From the cell containing the given text, extract its center point as [x, y] coordinate. 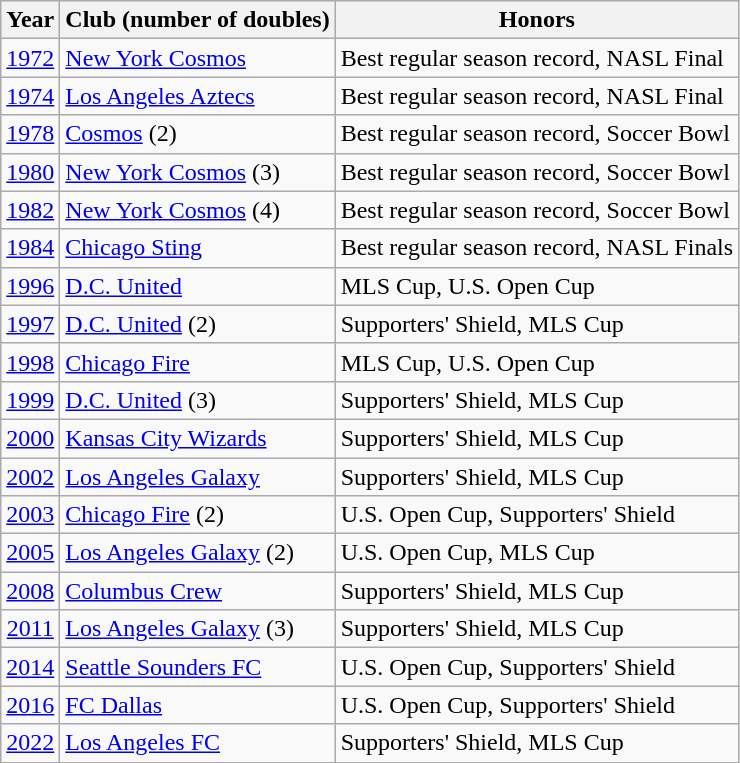
Chicago Fire (2) [198, 515]
New York Cosmos (4) [198, 210]
2000 [30, 438]
2016 [30, 705]
2003 [30, 515]
Los Angeles Galaxy (3) [198, 629]
Kansas City Wizards [198, 438]
Los Angeles FC [198, 743]
Los Angeles Aztecs [198, 96]
Chicago Sting [198, 248]
Los Angeles Galaxy (2) [198, 553]
Honors [536, 20]
Chicago Fire [198, 362]
1972 [30, 58]
New York Cosmos (3) [198, 172]
Cosmos (2) [198, 134]
1997 [30, 324]
Columbus Crew [198, 591]
1978 [30, 134]
Year [30, 20]
U.S. Open Cup, MLS Cup [536, 553]
1984 [30, 248]
1998 [30, 362]
D.C. United (3) [198, 400]
2005 [30, 553]
D.C. United [198, 286]
1996 [30, 286]
2002 [30, 477]
2011 [30, 629]
New York Cosmos [198, 58]
Seattle Sounders FC [198, 667]
Club (number of doubles) [198, 20]
Best regular season record, NASL Finals [536, 248]
D.C. United (2) [198, 324]
2008 [30, 591]
FC Dallas [198, 705]
1980 [30, 172]
2022 [30, 743]
1974 [30, 96]
Los Angeles Galaxy [198, 477]
1999 [30, 400]
2014 [30, 667]
1982 [30, 210]
